Capture the cell that displays the provided text and extract its (X, Y) central coordinate. 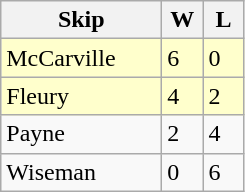
Fleury (82, 96)
Skip (82, 20)
L (224, 20)
Wiseman (82, 172)
W (182, 20)
Payne (82, 134)
McCarville (82, 58)
